Capture the cell that displays the provided text and extract its [X, Y] central coordinate. 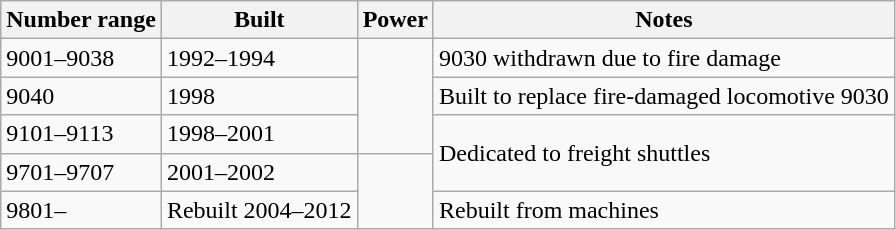
9001–9038 [82, 58]
Power [395, 20]
9040 [82, 96]
Built [259, 20]
Rebuilt 2004–2012 [259, 210]
Dedicated to freight shuttles [664, 153]
9801– [82, 210]
1992–1994 [259, 58]
1998–2001 [259, 134]
9701–9707 [82, 172]
2001–2002 [259, 172]
1998 [259, 96]
Notes [664, 20]
Number range [82, 20]
Rebuilt from machines [664, 210]
Built to replace fire-damaged locomotive 9030 [664, 96]
9030 withdrawn due to fire damage [664, 58]
9101–9113 [82, 134]
